Pinpoint the cell where the given text exists, returning its (x, y) midpoint coordinate. 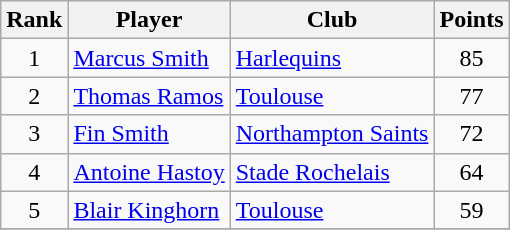
Harlequins (332, 58)
Northampton Saints (332, 134)
Club (332, 20)
3 (34, 134)
85 (472, 58)
4 (34, 172)
Stade Rochelais (332, 172)
Marcus Smith (149, 58)
Rank (34, 20)
Blair Kinghorn (149, 210)
1 (34, 58)
59 (472, 210)
Points (472, 20)
5 (34, 210)
Player (149, 20)
Fin Smith (149, 134)
Thomas Ramos (149, 96)
64 (472, 172)
72 (472, 134)
77 (472, 96)
2 (34, 96)
Antoine Hastoy (149, 172)
